Search for the cell housing the specified text and yield its (x, y) center coordinate. 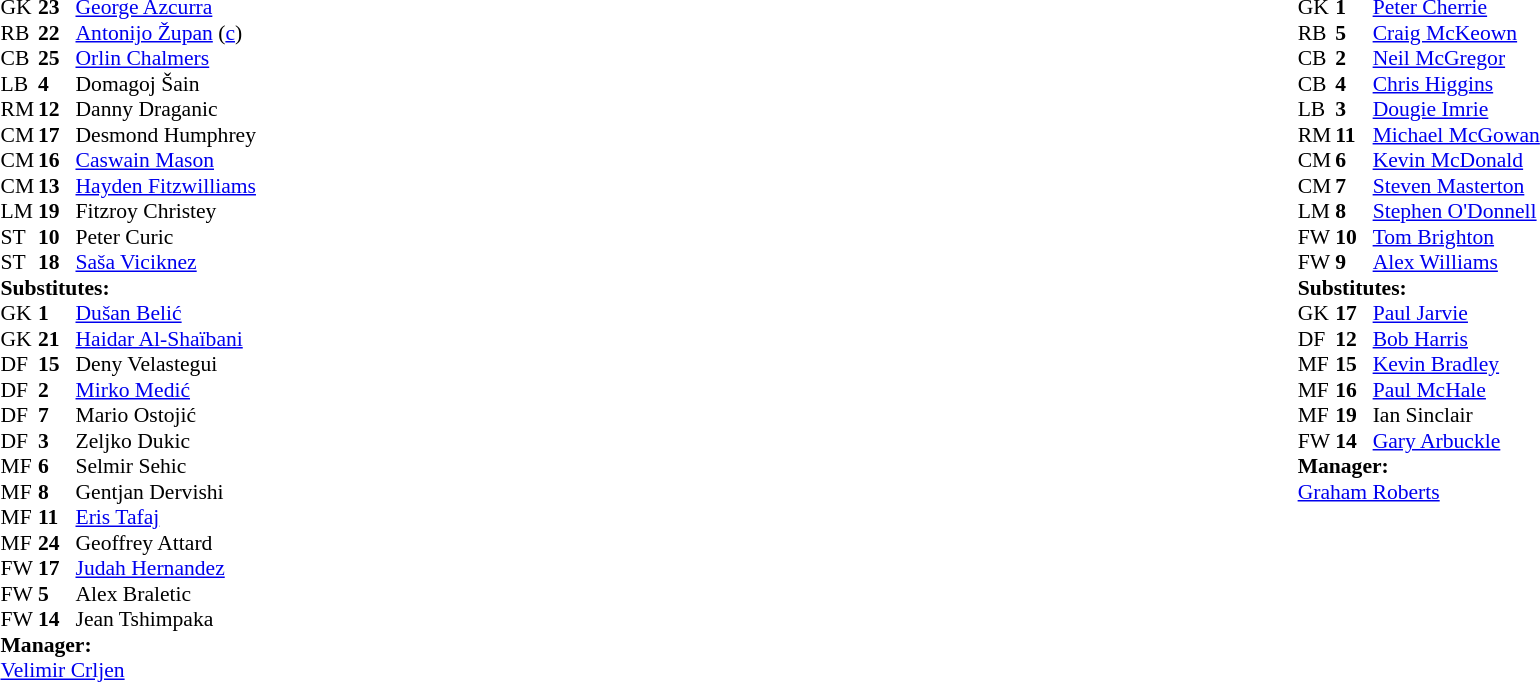
Selmir Sehic (166, 467)
Graham Roberts (1419, 492)
Stephen O'Donnell (1456, 211)
Paul McHale (1456, 390)
Craig McKeown (1456, 33)
Peter Curic (166, 237)
24 (57, 543)
13 (57, 186)
Zeljko Dukic (166, 441)
Tom Brighton (1456, 237)
Gentjan Dervishi (166, 492)
18 (57, 263)
Geoffrey Attard (166, 543)
Desmond Humphrey (166, 135)
Saša Viciknez (166, 263)
Steven Masterton (1456, 186)
Neil McGregor (1456, 59)
Antonijo Župan (c) (166, 33)
9 (1354, 263)
Alex Braletic (166, 594)
Deny Velastegui (166, 365)
22 (57, 33)
Domagoj Šain (166, 84)
Alex Williams (1456, 263)
Eris Tafaj (166, 517)
25 (57, 59)
1 (57, 313)
Danny Draganic (166, 109)
Kevin Bradley (1456, 365)
Dougie Imrie (1456, 109)
Gary Arbuckle (1456, 441)
Chris Higgins (1456, 84)
Michael McGowan (1456, 135)
Caswain Mason (166, 161)
Jean Tshimpaka (166, 619)
Paul Jarvie (1456, 313)
Mario Ostojić (166, 415)
Hayden Fitzwilliams (166, 186)
Fitzroy Christey (166, 211)
Bob Harris (1456, 339)
Haidar Al-Shaïbani (166, 339)
Kevin McDonald (1456, 161)
Orlin Chalmers (166, 59)
Ian Sinclair (1456, 415)
21 (57, 339)
Dušan Belić (166, 313)
Judah Hernandez (166, 569)
Mirko Medić (166, 390)
